Search for the cell housing the specified text and yield its [X, Y] center coordinate. 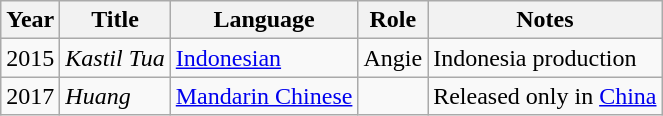
Indonesia production [545, 58]
Title [115, 20]
Indonesian [264, 58]
Year [30, 20]
Mandarin Chinese [264, 96]
Huang [115, 96]
Role [393, 20]
Notes [545, 20]
Language [264, 20]
Released only in China [545, 96]
2017 [30, 96]
Angie [393, 58]
Kastil Tua [115, 58]
2015 [30, 58]
